Scan for the cell matching the given text and deliver its [x, y] coordinate at center. 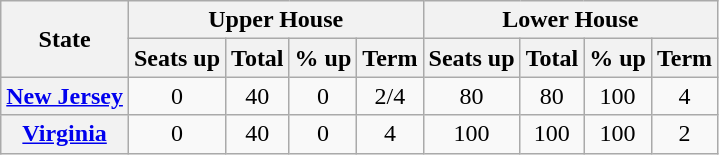
New Jersey [65, 96]
2 [684, 134]
Upper House [276, 20]
2/4 [390, 96]
Lower House [570, 20]
State [65, 39]
Virginia [65, 134]
